Locate the cell with the specified text and output its (x, y) center coordinate. 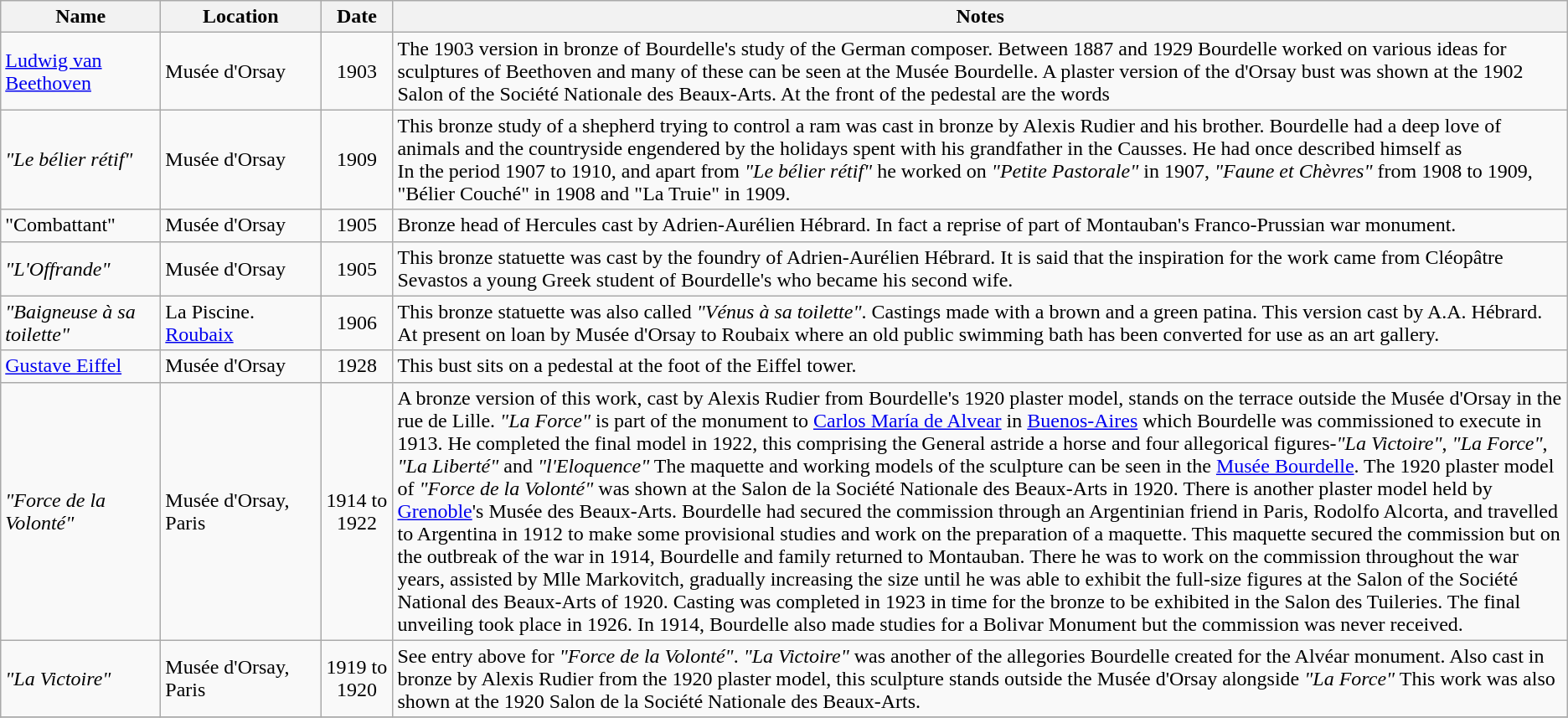
This bust sits on a pedestal at the foot of the Eiffel tower. (980, 366)
Bronze head of Hercules cast by Adrien-Aurélien Hébrard. In fact a reprise of part of Montauban's Franco-Prussian war monument. (980, 225)
Name (80, 17)
"Combattant" (80, 225)
1919 to 1920 (357, 679)
"Baigneuse à sa toilette" (80, 323)
Notes (980, 17)
1909 (357, 159)
1906 (357, 323)
"La Victoire" (80, 679)
Date (357, 17)
"Le bélier rétif" (80, 159)
"L'Offrande" (80, 268)
1928 (357, 366)
Ludwig van Beethoven (80, 71)
Gustave Eiffel (80, 366)
"Force de la Volonté" (80, 511)
La Piscine. Roubaix (241, 323)
Location (241, 17)
1914 to 1922 (357, 511)
1903 (357, 71)
